Return the (X, Y) coordinate for the center point of the cell that contains the specified text.  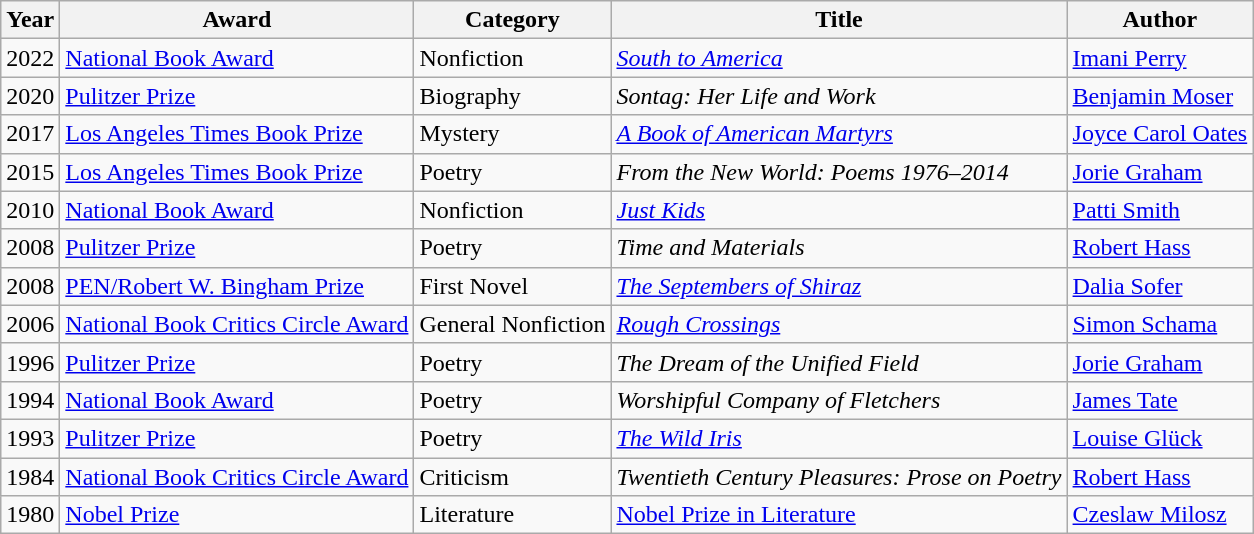
Dalia Sofer (1160, 286)
Sontag: Her Life and Work (839, 96)
Author (1160, 20)
From the New World: Poems 1976–2014 (839, 172)
1993 (30, 438)
Literature (512, 515)
General Nonfiction (512, 324)
Time and Materials (839, 248)
The Dream of the Unified Field (839, 362)
A Book of American Martyrs (839, 134)
Nobel Prize (237, 515)
2015 (30, 172)
2006 (30, 324)
Czeslaw Milosz (1160, 515)
Title (839, 20)
The Septembers of Shiraz (839, 286)
Worshipful Company of Fletchers (839, 400)
1980 (30, 515)
Imani Perry (1160, 58)
1984 (30, 477)
Mystery (512, 134)
2010 (30, 210)
Just Kids (839, 210)
1996 (30, 362)
Benjamin Moser (1160, 96)
Patti Smith (1160, 210)
2022 (30, 58)
Rough Crossings (839, 324)
Award (237, 20)
Louise Glück (1160, 438)
Simon Schama (1160, 324)
Year (30, 20)
Criticism (512, 477)
Twentieth Century Pleasures: Prose on Poetry (839, 477)
South to America (839, 58)
1994 (30, 400)
2020 (30, 96)
Biography (512, 96)
Joyce Carol Oates (1160, 134)
Category (512, 20)
Nobel Prize in Literature (839, 515)
2017 (30, 134)
First Novel (512, 286)
The Wild Iris (839, 438)
James Tate (1160, 400)
PEN/Robert W. Bingham Prize (237, 286)
